Find where the given text appears and provide that cell's center as [X, Y] coordinate. 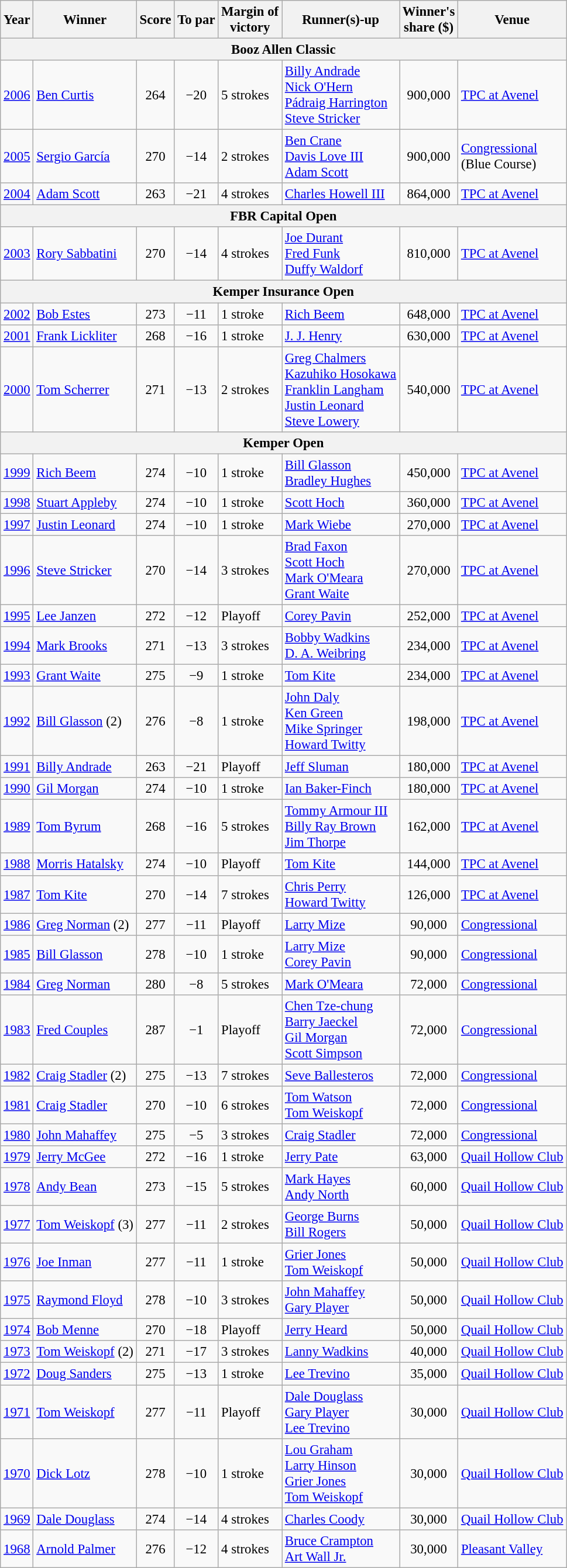
−1 [197, 1030]
Justin Leonard [85, 524]
−9 [197, 676]
198,000 [429, 721]
Raymond Floyd [85, 1300]
2001 [17, 336]
Bill Glasson [85, 954]
−5 [197, 1135]
Tom Watson Tom Weiskopf [341, 1105]
2000 [17, 389]
1996 [17, 571]
1985 [17, 954]
287 [156, 1030]
1988 [17, 865]
Venue [513, 20]
1995 [17, 616]
−18 [197, 1330]
Joe Durant Fred Funk Duffy Waldorf [341, 254]
Chris Perry Howard Twitty [341, 894]
2006 [17, 95]
Brad Faxon Scott Hoch Mark O'Meara Grant Waite [341, 571]
Seve Ballesteros [341, 1075]
1986 [17, 924]
Mark Wiebe [341, 524]
1976 [17, 1263]
Lee Trevino [341, 1374]
Tom Weiskopf (2) [85, 1352]
1984 [17, 984]
Tom Weiskopf (3) [85, 1224]
1971 [17, 1412]
1973 [17, 1352]
Arnold Palmer [85, 1548]
Charles Howell III [341, 194]
Charles Coody [341, 1519]
1994 [17, 645]
Scott Hoch [341, 503]
1979 [17, 1157]
Kemper Insurance Open [283, 292]
Chen Tze-chung Barry Jaeckel Gil Morgan Scott Simpson [341, 1030]
Frank Lickliter [85, 336]
Grier Jones Tom Weiskopf [341, 1263]
−17 [197, 1352]
Doug Sanders [85, 1374]
Adam Scott [85, 194]
Bill Glasson (2) [85, 721]
−15 [197, 1187]
Greg Norman (2) [85, 924]
Lanny Wadkins [341, 1352]
Andy Bean [85, 1187]
John Mahaffey Gary Player [341, 1300]
Year [17, 20]
1980 [17, 1135]
Gil Morgan [85, 789]
Sergio García [85, 157]
Morris Hatalsky [85, 865]
144,000 [429, 865]
Grant Waite [85, 676]
1977 [17, 1224]
Bob Menne [85, 1330]
1968 [17, 1548]
1993 [17, 676]
162,000 [429, 827]
George Burns Bill Rogers [341, 1224]
Steve Stricker [85, 571]
360,000 [429, 503]
Jerry Heard [341, 1330]
Greg Norman [85, 984]
Mark Brooks [85, 645]
1975 [17, 1300]
Rory Sabbatini [85, 254]
264 [156, 95]
Mark O'Meara [341, 984]
Craig Stadler (2) [85, 1075]
1992 [17, 721]
6 strokes [250, 1105]
Bob Estes [85, 314]
Larry Mize [341, 924]
63,000 [429, 1157]
To par [197, 20]
Runner(s)-up [341, 20]
Joe Inman [85, 1263]
Dick Lotz [85, 1473]
864,000 [429, 194]
2003 [17, 254]
Jeff Sluman [341, 767]
1983 [17, 1030]
1974 [17, 1330]
Margin ofvictory [250, 20]
Ben Crane Davis Love III Adam Scott [341, 157]
1999 [17, 472]
Bruce Crampton Art Wall Jr. [341, 1548]
1997 [17, 524]
Lou Graham Larry Hinson Grier Jones Tom Weiskopf [341, 1473]
Dale Douglass Gary Player Lee Trevino [341, 1412]
1990 [17, 789]
Tom Byrum [85, 827]
40,000 [429, 1352]
Dale Douglass [85, 1519]
Billy Andrade [85, 767]
Winner'sshare ($) [429, 20]
Stuart Appleby [85, 503]
Jerry Pate [341, 1157]
Winner [85, 20]
J. J. Henry [341, 336]
1978 [17, 1187]
1972 [17, 1374]
FBR Capital Open [283, 216]
Larry Mize Corey Pavin [341, 954]
Tommy Armour III Billy Ray Brown Jim Thorpe [341, 827]
450,000 [429, 472]
−20 [197, 95]
630,000 [429, 336]
Congressional(Blue Course) [513, 157]
Booz Allen Classic [283, 50]
John Mahaffey [85, 1135]
Bobby Wadkins D. A. Weibring [341, 645]
Tom Scherrer [85, 389]
60,000 [429, 1187]
Pleasant Valley [513, 1548]
252,000 [429, 616]
Lee Janzen [85, 616]
540,000 [429, 389]
1969 [17, 1519]
Score [156, 20]
Greg Chalmers Kazuhiko Hosokawa Franklin Langham Justin Leonard Steve Lowery [341, 389]
Jerry McGee [85, 1157]
John Daly Ken Green Mike Springer Howard Twitty [341, 721]
Mark Hayes Andy North [341, 1187]
Ben Curtis [85, 95]
Kemper Open [283, 443]
1982 [17, 1075]
Corey Pavin [341, 616]
1991 [17, 767]
810,000 [429, 254]
1970 [17, 1473]
Tom Weiskopf [85, 1412]
1981 [17, 1105]
1989 [17, 827]
648,000 [429, 314]
Fred Couples [85, 1030]
35,000 [429, 1374]
280 [156, 984]
2005 [17, 157]
Ian Baker-Finch [341, 789]
126,000 [429, 894]
1987 [17, 894]
2002 [17, 314]
2004 [17, 194]
Billy Andrade Nick O'Hern Pádraig Harrington Steve Stricker [341, 95]
Bill Glasson Bradley Hughes [341, 472]
1998 [17, 503]
